Return (x, y) of the center of cell containing provided text 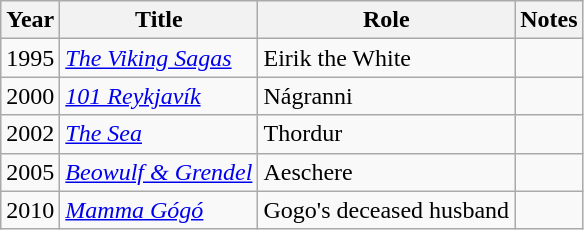
Notes (549, 20)
The Viking Sagas (159, 58)
Role (386, 20)
The Sea (159, 134)
Thordur (386, 134)
2005 (30, 172)
Gogo's deceased husband (386, 210)
1995 (30, 58)
2010 (30, 210)
Mamma Gógó (159, 210)
2002 (30, 134)
2000 (30, 96)
Aeschere (386, 172)
Year (30, 20)
Eirik the White (386, 58)
Nágranni (386, 96)
Title (159, 20)
101 Reykjavík (159, 96)
Beowulf & Grendel (159, 172)
